From the cell containing the given text, extract its center point as [x, y] coordinate. 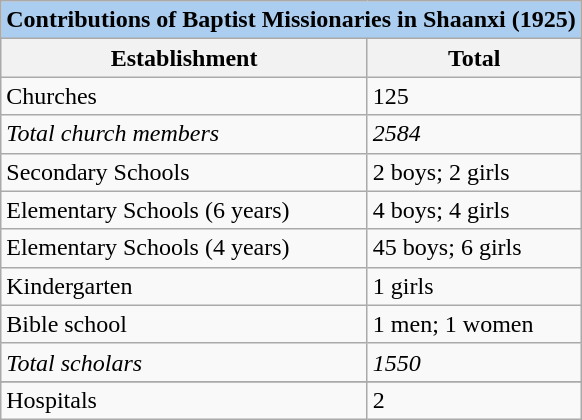
Total scholars [184, 362]
4 boys; 4 girls [474, 210]
Secondary Schools [184, 172]
2584 [474, 134]
Establishment [184, 58]
2 boys; 2 girls [474, 172]
1 girls [474, 286]
2 [474, 400]
Elementary Schools (6 years) [184, 210]
Kindergarten [184, 286]
Total church members [184, 134]
1550 [474, 362]
Elementary Schools (4 years) [184, 248]
Total [474, 58]
1 men; 1 women [474, 324]
125 [474, 96]
Hospitals [184, 400]
Bible school [184, 324]
Churches [184, 96]
Contributions of Baptist Missionaries in Shaanxi (1925) [291, 20]
45 boys; 6 girls [474, 248]
